Return [x, y] of the center of cell containing provided text 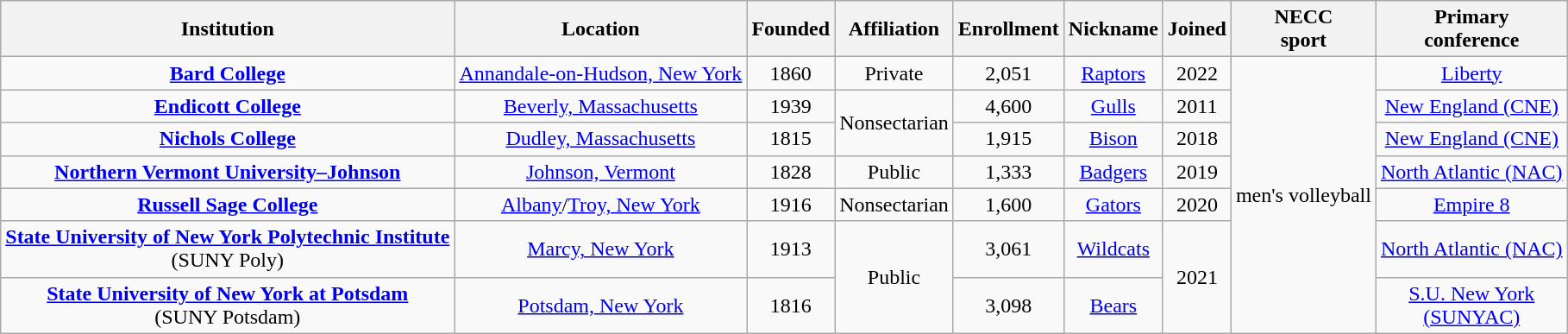
Nichols College [228, 139]
Johnson, Vermont [600, 172]
1916 [791, 205]
1816 [791, 306]
Northern Vermont University–Johnson [228, 172]
2018 [1197, 139]
Affiliation [894, 29]
Bears [1113, 306]
men's volleyball [1303, 195]
Liberty [1471, 73]
Location [600, 29]
1828 [791, 172]
Empire 8 [1471, 205]
Albany/Troy, New York [600, 205]
1,333 [1008, 172]
3,098 [1008, 306]
1,915 [1008, 139]
Badgers [1113, 172]
Primaryconference [1471, 29]
Joined [1197, 29]
Marcy, New York [600, 249]
S.U. New York(SUNYAC) [1471, 306]
Bard College [228, 73]
Annandale-on-Hudson, New York [600, 73]
Endicott College [228, 106]
Wildcats [1113, 249]
Enrollment [1008, 29]
Dudley, Massachusetts [600, 139]
2,051 [1008, 73]
2019 [1197, 172]
NECCsport [1303, 29]
State University of New York Polytechnic Institute(SUNY Poly) [228, 249]
Gulls [1113, 106]
Russell Sage College [228, 205]
1939 [791, 106]
4,600 [1008, 106]
Raptors [1113, 73]
2022 [1197, 73]
1,600 [1008, 205]
Potsdam, New York [600, 306]
Institution [228, 29]
1913 [791, 249]
Founded [791, 29]
1860 [791, 73]
Nickname [1113, 29]
State University of New York at Potsdam(SUNY Potsdam) [228, 306]
2011 [1197, 106]
Gators [1113, 205]
1815 [791, 139]
Bison [1113, 139]
Private [894, 73]
Beverly, Massachusetts [600, 106]
2020 [1197, 205]
2021 [1197, 277]
3,061 [1008, 249]
